Extract the [x, y] coordinate from the center of the cell holding the provided text.  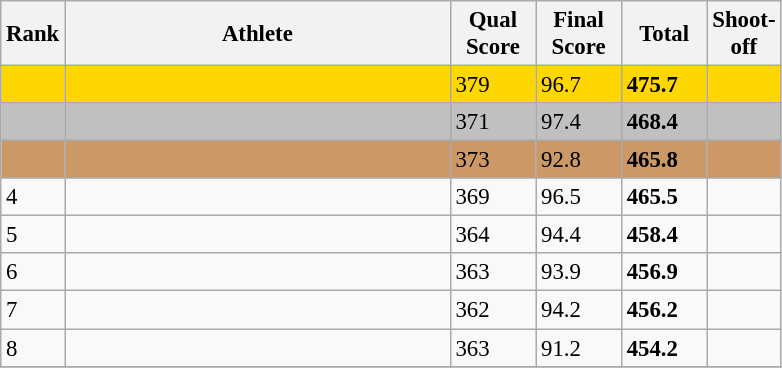
Shoot-off [744, 34]
96.5 [579, 197]
91.2 [579, 348]
371 [493, 122]
96.7 [579, 85]
93.9 [579, 273]
94.2 [579, 310]
8 [33, 348]
454.2 [664, 348]
379 [493, 85]
373 [493, 160]
Final Score [579, 34]
362 [493, 310]
369 [493, 197]
456.2 [664, 310]
458.4 [664, 235]
94.4 [579, 235]
Athlete [258, 34]
465.5 [664, 197]
5 [33, 235]
Rank [33, 34]
456.9 [664, 273]
4 [33, 197]
7 [33, 310]
475.7 [664, 85]
465.8 [664, 160]
Total [664, 34]
6 [33, 273]
97.4 [579, 122]
364 [493, 235]
92.8 [579, 160]
468.4 [664, 122]
Qual Score [493, 34]
